Find where the given text appears and provide that cell's center as (x, y) coordinate. 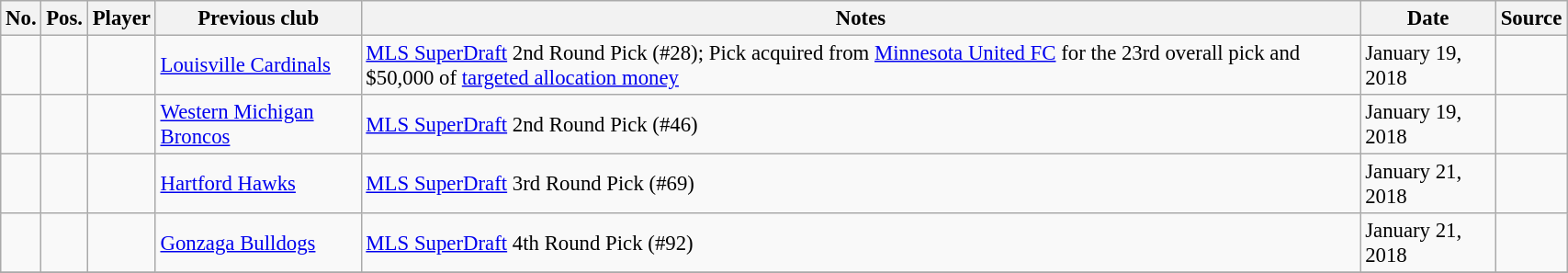
Gonzaga Bulldogs (258, 243)
Previous club (258, 18)
Source (1530, 18)
Pos. (64, 18)
MLS SuperDraft 4th Round Pick (#92) (861, 243)
MLS SuperDraft 2nd Round Pick (#46) (861, 125)
Notes (861, 18)
MLS SuperDraft 2nd Round Pick (#28); Pick acquired from Minnesota United FC for the 23rd overall pick and $50,000 of targeted allocation money (861, 66)
Hartford Hawks (258, 184)
Date (1428, 18)
Player (121, 18)
MLS SuperDraft 3rd Round Pick (#69) (861, 184)
Louisville Cardinals (258, 66)
No. (21, 18)
Western Michigan Broncos (258, 125)
